Capture the cell that displays the provided text and extract its [X, Y] central coordinate. 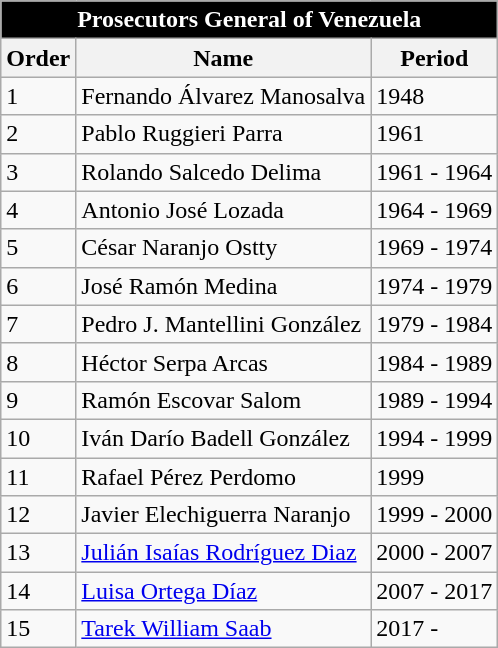
César Naranjo Ostty [224, 248]
6 [38, 286]
1969 - 1974 [434, 248]
1961 - 1964 [434, 172]
1999 - 2000 [434, 515]
1961 [434, 134]
Pablo Ruggieri Parra [224, 134]
Héctor Serpa Arcas [224, 362]
14 [38, 591]
Period [434, 58]
3 [38, 172]
11 [38, 477]
13 [38, 553]
5 [38, 248]
José Ramón Medina [224, 286]
4 [38, 210]
Ramón Escovar Salom [224, 400]
Tarek William Saab [224, 629]
Javier Elechiguerra Naranjo [224, 515]
1984 - 1989 [434, 362]
Prosecutors General of Venezuela [250, 20]
Fernando Álvarez Manosalva [224, 96]
7 [38, 324]
Pedro J. Mantellini González [224, 324]
1979 - 1984 [434, 324]
8 [38, 362]
Name [224, 58]
Iván Darío Badell González [224, 438]
2017 - [434, 629]
1948 [434, 96]
2000 - 2007 [434, 553]
Rolando Salcedo Delima [224, 172]
1989 - 1994 [434, 400]
Luisa Ortega Díaz [224, 591]
1964 - 1969 [434, 210]
2007 - 2017 [434, 591]
1994 - 1999 [434, 438]
1999 [434, 477]
Rafael Pérez Perdomo [224, 477]
2 [38, 134]
9 [38, 400]
10 [38, 438]
Antonio José Lozada [224, 210]
1 [38, 96]
Order [38, 58]
Julián Isaías Rodríguez Diaz [224, 553]
12 [38, 515]
15 [38, 629]
1974 - 1979 [434, 286]
